For the text-containing cell, return its midpoint in [X, Y] coordinate format. 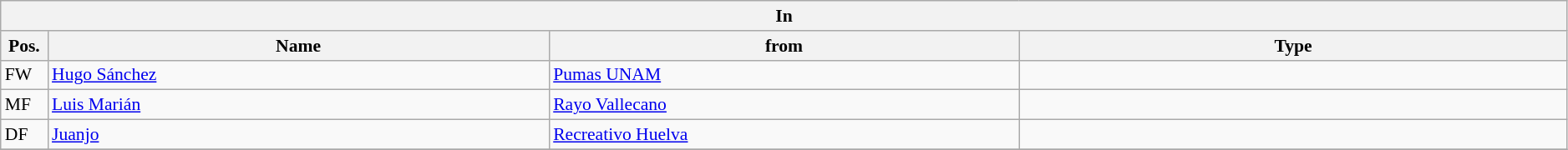
DF [24, 135]
Type [1293, 46]
from [784, 46]
Recreativo Huelva [784, 135]
Pos. [24, 46]
Name [298, 46]
Hugo Sánchez [298, 75]
Pumas UNAM [784, 75]
Rayo Vallecano [784, 105]
In [784, 16]
FW [24, 75]
Luis Marián [298, 105]
MF [24, 105]
Juanjo [298, 135]
